From the cell containing the given text, extract its center point as (X, Y) coordinate. 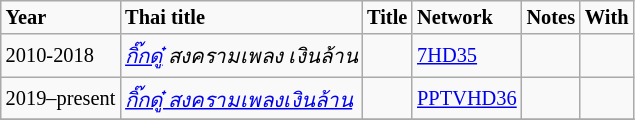
กิ๊กดู๋ สงครามเพลงเงินล้าน (241, 98)
With (606, 17)
Thai title (241, 17)
2019–present (61, 98)
Network (466, 17)
Notes (551, 17)
2010-2018 (61, 56)
Year (61, 17)
Title (387, 17)
7HD35 (466, 56)
PPTVHD36 (466, 98)
กิ๊กดู๋ สงครามเพลง เงินล้าน (241, 56)
